From the cell containing the given text, extract its center point as (X, Y) coordinate. 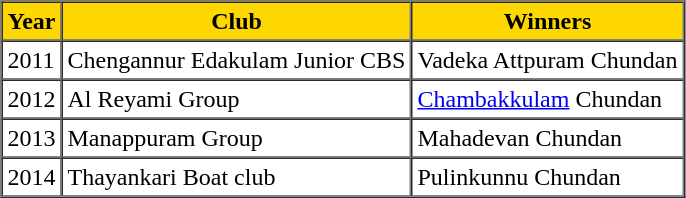
Vadeka Attpuram Chundan (547, 60)
Chambakkulam Chundan (547, 100)
Al Reyami Group (237, 100)
2013 (32, 138)
Club (237, 22)
2014 (32, 178)
Winners (547, 22)
Chengannur Edakulam Junior CBS (237, 60)
Thayankari Boat club (237, 178)
Mahadevan Chundan (547, 138)
Year (32, 22)
2012 (32, 100)
Pulinkunnu Chundan (547, 178)
2011 (32, 60)
Manappuram Group (237, 138)
